For the text-containing cell, return its midpoint in [X, Y] coordinate format. 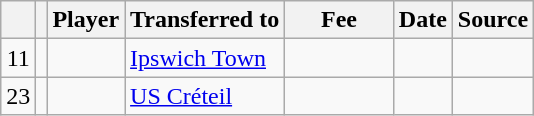
Date [422, 20]
US Créteil [205, 96]
Player [86, 20]
23 [18, 96]
11 [18, 58]
Ipswich Town [205, 58]
Transferred to [205, 20]
Source [492, 20]
Fee [340, 20]
